Detect which cell encompasses the target text, then output its [x, y] center coordinate. 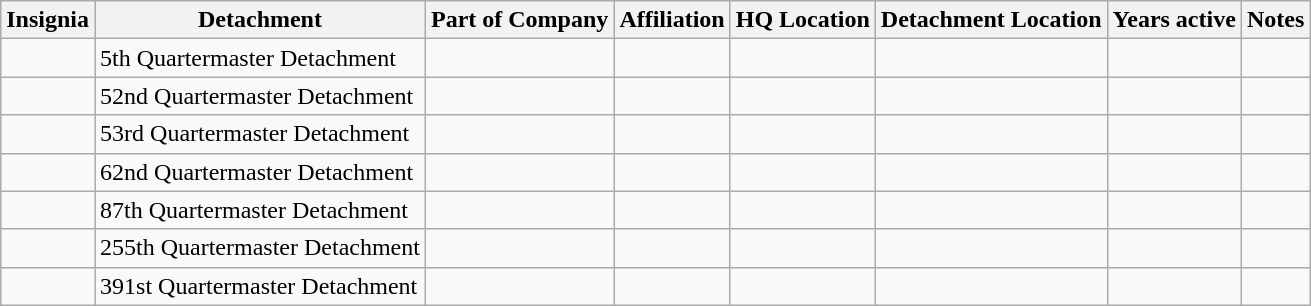
Detachment [260, 20]
Notes [1275, 20]
Years active [1174, 20]
62nd Quartermaster Detachment [260, 172]
Affiliation [672, 20]
52nd Quartermaster Detachment [260, 96]
87th Quartermaster Detachment [260, 210]
53rd Quartermaster Detachment [260, 134]
Part of Company [519, 20]
HQ Location [802, 20]
255th Quartermaster Detachment [260, 248]
391st Quartermaster Detachment [260, 286]
Detachment Location [991, 20]
Insignia [48, 20]
5th Quartermaster Detachment [260, 58]
